Determine the [x, y] coordinate at the center of the cell enclosing the given text.  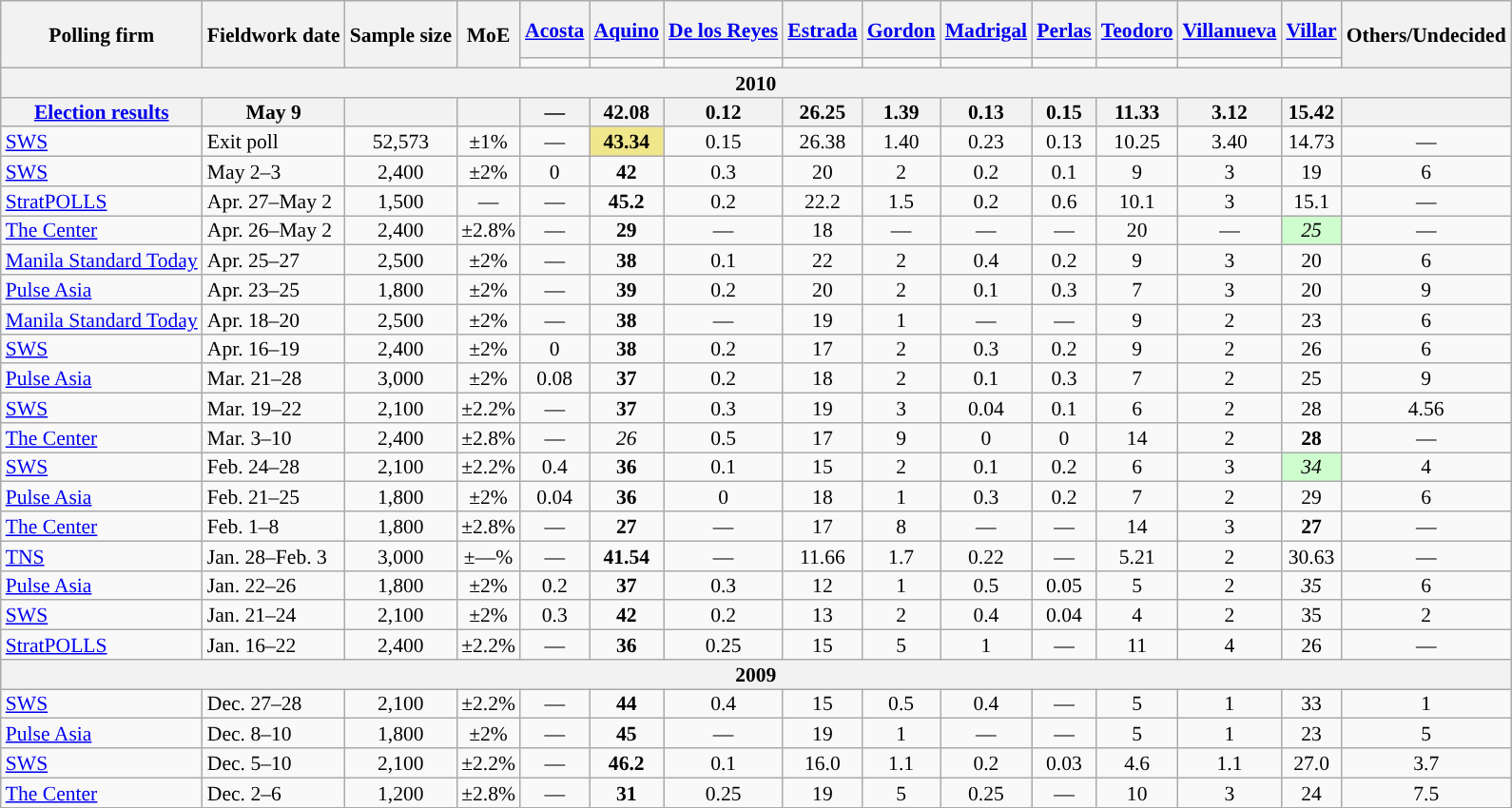
Aquino [628, 29]
Exit poll [274, 143]
1,200 [401, 793]
Feb. 21–25 [274, 496]
Feb. 1–8 [274, 527]
42.08 [628, 112]
Dec. 5–10 [274, 762]
26.25 [822, 112]
Fieldwork date [274, 34]
Jan. 16–22 [274, 644]
4.6 [1137, 762]
Teodoro [1137, 29]
34 [1310, 468]
TNS [102, 555]
Jan. 28–Feb. 3 [274, 555]
31 [628, 793]
Apr. 18–20 [274, 319]
10.25 [1137, 143]
Apr. 25–27 [274, 260]
Apr. 27–May 2 [274, 202]
3.40 [1231, 143]
5.21 [1137, 555]
Jan. 22–26 [274, 586]
16.0 [822, 762]
May 9 [274, 112]
11 [1137, 644]
Jan. 21–24 [274, 616]
1.40 [901, 143]
15.42 [1310, 112]
3.12 [1231, 112]
10 [1137, 793]
0.03 [1064, 762]
52,573 [401, 143]
Others/Undecided [1426, 34]
0.05 [1064, 586]
Mar. 19–22 [274, 409]
Polling firm [102, 34]
Apr. 16–19 [274, 348]
27.0 [1310, 762]
1.5 [901, 202]
1.39 [901, 112]
Dec. 2–6 [274, 793]
Villar [1310, 29]
46.2 [628, 762]
Dec. 27–28 [274, 703]
0.23 [986, 143]
±—% [489, 555]
±1% [489, 143]
Feb. 24–28 [274, 468]
45.2 [628, 202]
Gordon [901, 29]
39 [628, 289]
0.6 [1064, 202]
15.1 [1310, 202]
45 [628, 734]
Acosta [554, 29]
1,500 [401, 202]
30.63 [1310, 555]
44 [628, 703]
0.22 [986, 555]
10.1 [1137, 202]
Estrada [822, 29]
22.2 [822, 202]
7.5 [1426, 793]
Perlas [1064, 29]
2009 [756, 675]
3.7 [1426, 762]
26.38 [822, 143]
Election results [102, 112]
Mar. 21–28 [274, 378]
1.7 [901, 555]
Dec. 8–10 [274, 734]
Apr. 26–May 2 [274, 230]
24 [1310, 793]
14.73 [1310, 143]
2010 [756, 82]
11.33 [1137, 112]
12 [822, 586]
0.08 [554, 378]
13 [822, 616]
4.56 [1426, 409]
33 [1310, 703]
Villanueva [1231, 29]
De los Reyes [723, 29]
Mar. 3–10 [274, 437]
MoE [489, 34]
Madrigal [986, 29]
8 [901, 527]
Sample size [401, 34]
11.66 [822, 555]
Apr. 23–25 [274, 289]
May 2–3 [274, 171]
22 [822, 260]
0.12 [723, 112]
41.54 [628, 555]
43.34 [628, 143]
